Determine the [x, y] coordinate at the center of the cell enclosing the given text.  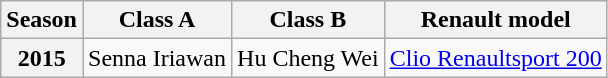
Class A [156, 20]
Senna Iriawan [156, 58]
Clio Renaultsport 200 [496, 58]
2015 [42, 58]
Renault model [496, 20]
Hu Cheng Wei [308, 58]
Class B [308, 20]
Season [42, 20]
